Extract the (x, y) coordinate from the center of the cell holding the provided text.  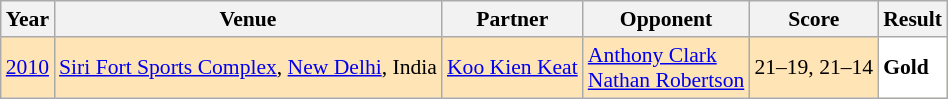
Koo Kien Keat (512, 68)
21–19, 21–14 (814, 68)
Anthony Clark Nathan Robertson (666, 68)
Partner (512, 19)
Gold (912, 68)
Opponent (666, 19)
2010 (28, 68)
Result (912, 19)
Venue (248, 19)
Score (814, 19)
Siri Fort Sports Complex, New Delhi, India (248, 68)
Year (28, 19)
